Determine the (x, y) coordinate at the center of the cell enclosing the given text.  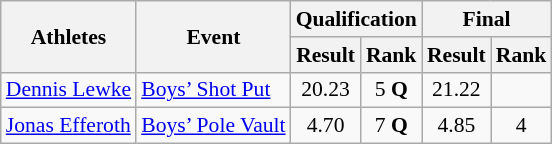
7 Q (390, 126)
Final (486, 19)
Athletes (68, 36)
4.85 (456, 126)
Qualification (356, 19)
Jonas Efferoth (68, 126)
Boys’ Shot Put (213, 90)
Boys’ Pole Vault (213, 126)
21.22 (456, 90)
20.23 (326, 90)
Event (213, 36)
Dennis Lewke (68, 90)
4 (522, 126)
5 Q (390, 90)
4.70 (326, 126)
